Locate the cell with the specified text and output its (x, y) center coordinate. 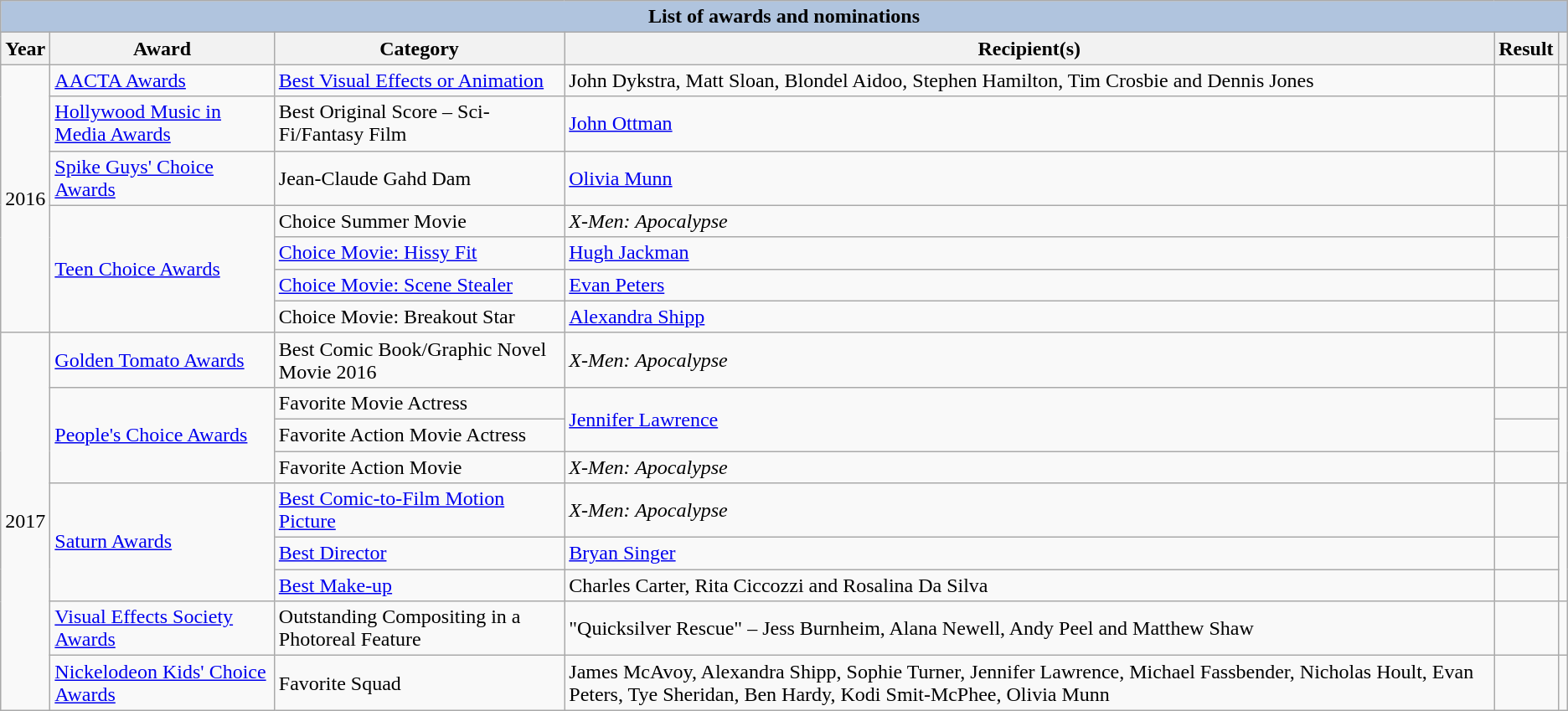
Best Comic-to-Film Motion Picture (419, 511)
Result (1526, 49)
AACTA Awards (162, 80)
Nickelodeon Kids' Choice Awards (162, 683)
Hollywood Music in Media Awards (162, 124)
Year (25, 49)
Visual Effects Society Awards (162, 628)
Best Visual Effects or Animation (419, 80)
Choice Summer Movie (419, 221)
2017 (25, 521)
Best Comic Book/Graphic Novel Movie 2016 (419, 360)
Favorite Action Movie (419, 466)
Choice Movie: Breakout Star (419, 317)
Outstanding Compositing in a Photoreal Feature (419, 628)
Favorite Squad (419, 683)
People's Choice Awards (162, 435)
Recipient(s) (1029, 49)
Best Director (419, 554)
"Quicksilver Rescue" – Jess Burnheim, Alana Newell, Andy Peel and Matthew Shaw (1029, 628)
Jennifer Lawrence (1029, 419)
Best Make-up (419, 585)
List of awards and nominations (784, 17)
Favorite Movie Actress (419, 403)
Award (162, 49)
Golden Tomato Awards (162, 360)
Bryan Singer (1029, 554)
Saturn Awards (162, 543)
Favorite Action Movie Actress (419, 435)
Spike Guys' Choice Awards (162, 178)
Evan Peters (1029, 285)
Charles Carter, Rita Ciccozzi and Rosalina Da Silva (1029, 585)
John Dykstra, Matt Sloan, Blondel Aidoo, Stephen Hamilton, Tim Crosbie and Dennis Jones (1029, 80)
Best Original Score – Sci-Fi/Fantasy Film (419, 124)
Choice Movie: Hissy Fit (419, 253)
2016 (25, 198)
Teen Choice Awards (162, 269)
Jean-Claude Gahd Dam (419, 178)
Olivia Munn (1029, 178)
Alexandra Shipp (1029, 317)
Choice Movie: Scene Stealer (419, 285)
Category (419, 49)
John Ottman (1029, 124)
Hugh Jackman (1029, 253)
